Pinpoint the cell where the given text exists, returning its [x, y] midpoint coordinate. 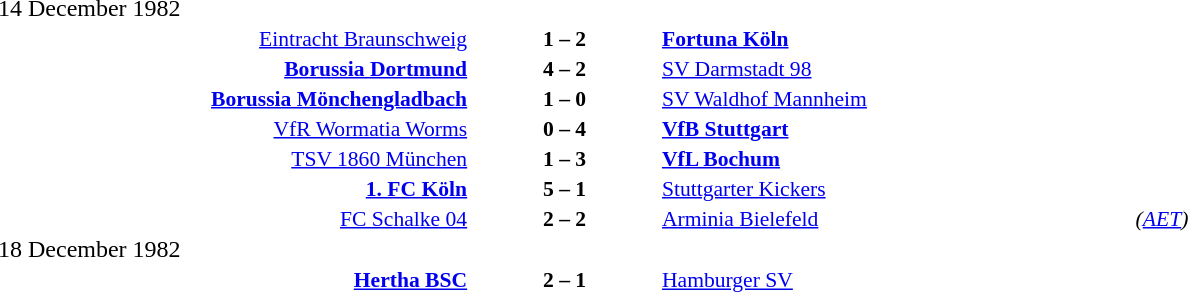
Arminia Bielefeld [896, 218]
VfL Bochum [896, 158]
SV Darmstadt 98 [896, 68]
5 – 1 [564, 188]
1 – 3 [564, 158]
1 – 0 [564, 98]
2 – 2 [564, 218]
Stuttgarter Kickers [896, 188]
SV Waldhof Mannheim [896, 98]
4 – 2 [564, 68]
Fortuna Köln [896, 38]
1 – 2 [564, 38]
0 – 4 [564, 128]
VfB Stuttgart [896, 128]
